Determine the (X, Y) coordinate at the center of the cell enclosing the given text.  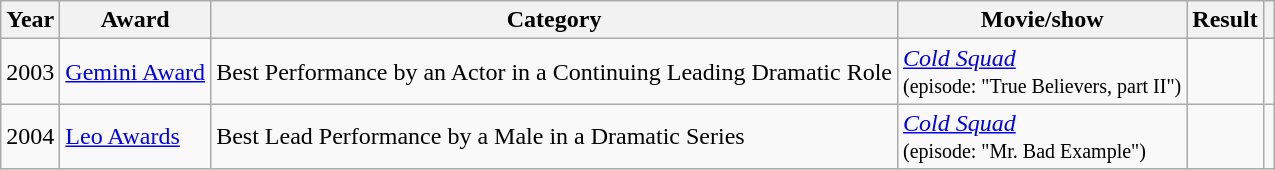
2004 (30, 136)
Best Performance by an Actor in a Continuing Leading Dramatic Role (554, 72)
2003 (30, 72)
Gemini Award (136, 72)
Movie/show (1042, 20)
Cold Squad(episode: "Mr. Bad Example") (1042, 136)
Award (136, 20)
Category (554, 20)
Year (30, 20)
Cold Squad(episode: "True Believers, part II") (1042, 72)
Leo Awards (136, 136)
Result (1225, 20)
Best Lead Performance by a Male in a Dramatic Series (554, 136)
